Extract the [x, y] coordinate from the center of the cell holding the provided text.  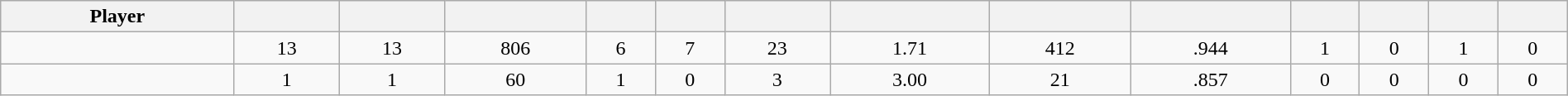
1.71 [910, 48]
.857 [1211, 79]
3 [777, 79]
412 [1060, 48]
21 [1060, 79]
23 [777, 48]
7 [690, 48]
.944 [1211, 48]
60 [516, 79]
806 [516, 48]
6 [621, 48]
3.00 [910, 79]
Player [117, 17]
